Detect which cell encompasses the target text, then output its (X, Y) center coordinate. 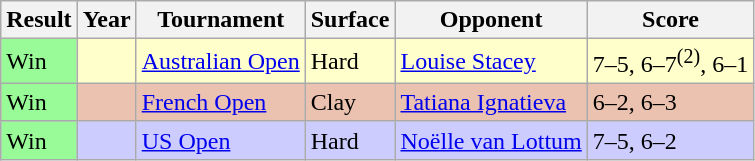
Year (106, 20)
Australian Open (220, 62)
Surface (350, 20)
Score (670, 20)
Clay (350, 102)
7–5, 6–2 (670, 140)
French Open (220, 102)
Tournament (220, 20)
Result (39, 20)
7–5, 6–7(2), 6–1 (670, 62)
Opponent (491, 20)
Louise Stacey (491, 62)
US Open (220, 140)
6–2, 6–3 (670, 102)
Tatiana Ignatieva (491, 102)
Noëlle van Lottum (491, 140)
